Search for the cell housing the specified text and yield its [X, Y] center coordinate. 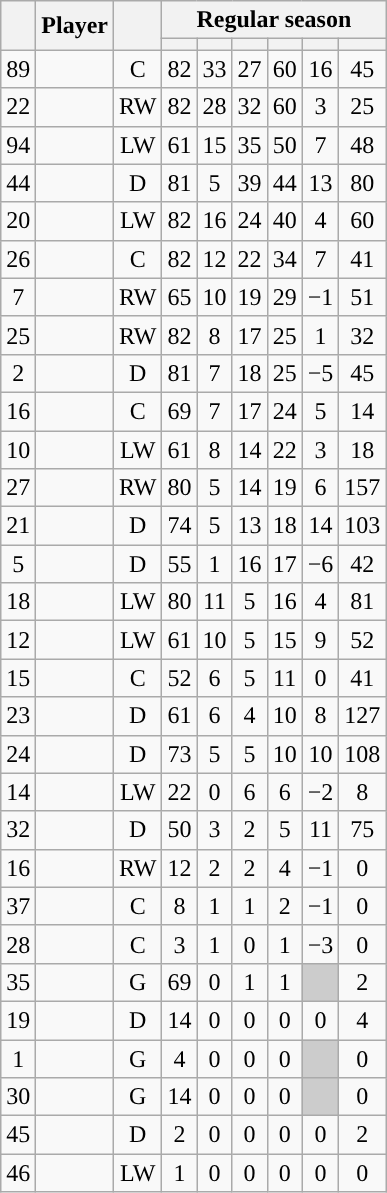
75 [362, 830]
−3 [320, 944]
46 [18, 1173]
21 [18, 526]
39 [250, 183]
−2 [320, 792]
74 [180, 526]
42 [362, 564]
Player [75, 26]
33 [214, 69]
Regular season [274, 20]
73 [180, 754]
37 [18, 906]
127 [362, 716]
55 [180, 564]
40 [284, 221]
94 [18, 145]
103 [362, 526]
65 [180, 297]
30 [18, 1097]
20 [18, 221]
89 [18, 69]
9 [320, 640]
23 [18, 716]
26 [18, 259]
34 [284, 259]
157 [362, 488]
108 [362, 754]
−5 [320, 373]
−6 [320, 564]
29 [284, 297]
48 [362, 145]
51 [362, 297]
